From the cell containing the given text, extract its center point as [X, Y] coordinate. 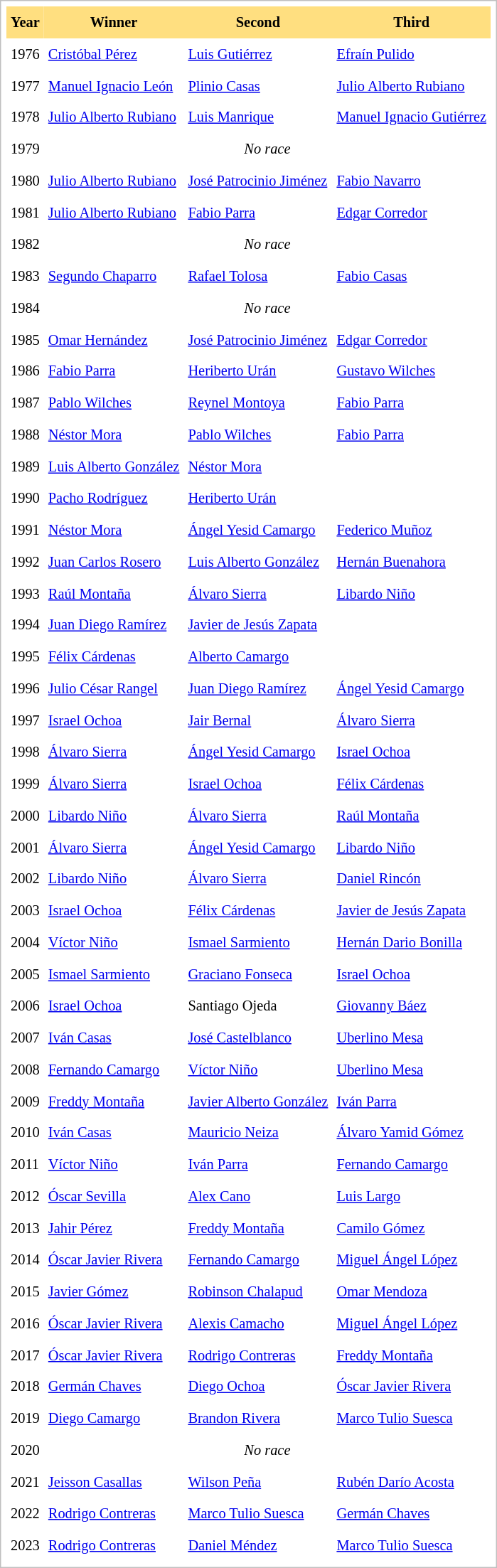
2002 [26, 879]
Diego Camargo [114, 1418]
2017 [26, 1355]
Segundo Chaparro [114, 276]
1987 [26, 402]
Omar Hernández [114, 340]
2015 [26, 1291]
Cristóbal Pérez [114, 54]
1976 [26, 54]
Pacho Rodríguez [114, 498]
1977 [26, 85]
Daniel Méndez [257, 1546]
1993 [26, 593]
1992 [26, 562]
1982 [26, 245]
Julio César Rangel [114, 688]
Alberto Camargo [257, 657]
Efraín Pulido [411, 54]
Jair Bernal [257, 721]
Mauricio Neiza [257, 1134]
Santiago Ojeda [257, 1006]
Manuel Ignacio Gutiérrez [411, 118]
2003 [26, 910]
1994 [26, 626]
2001 [26, 848]
1986 [26, 371]
2006 [26, 1006]
2019 [26, 1418]
Brandon Rivera [257, 1418]
2008 [26, 1070]
Giovanny Báez [411, 1006]
1983 [26, 276]
Reynel Montoya [257, 402]
2009 [26, 1101]
Juan Carlos Rosero [114, 562]
Jeisson Casallas [114, 1482]
1991 [26, 530]
Gustavo Wilches [411, 371]
Wilson Peña [257, 1482]
2010 [26, 1134]
Hernán Buenahora [411, 562]
2007 [26, 1038]
Álvaro Yamid Gómez [411, 1134]
2011 [26, 1165]
Omar Mendoza [411, 1291]
Óscar Sevilla [114, 1196]
Camilo Gómez [411, 1229]
2020 [26, 1451]
2013 [26, 1229]
1979 [26, 149]
Year [26, 23]
Alex Cano [257, 1196]
2014 [26, 1260]
Diego Ochoa [257, 1387]
Third [411, 23]
Javier Alberto González [257, 1101]
1996 [26, 688]
Manuel Ignacio León [114, 85]
Daniel Rincón [411, 879]
2012 [26, 1196]
2023 [26, 1546]
1984 [26, 309]
2005 [26, 974]
1988 [26, 435]
1980 [26, 181]
Luis Largo [411, 1196]
2016 [26, 1324]
Federico Muñoz [411, 530]
1990 [26, 498]
2021 [26, 1482]
2004 [26, 943]
Robinson Chalapud [257, 1291]
1998 [26, 752]
Jahir Pérez [114, 1229]
2022 [26, 1513]
1978 [26, 118]
2018 [26, 1387]
Alexis Camacho [257, 1324]
1985 [26, 340]
José Castelblanco [257, 1038]
Plinio Casas [257, 85]
Fabio Navarro [411, 181]
Luis Gutiérrez [257, 54]
2000 [26, 816]
Hernán Dario Bonilla [411, 943]
1999 [26, 784]
Fabio Casas [411, 276]
1989 [26, 466]
Winner [114, 23]
Rubén Darío Acosta [411, 1482]
1995 [26, 657]
Second [257, 23]
1997 [26, 721]
Javier Gómez [114, 1291]
Luis Manrique [257, 118]
Graciano Fonseca [257, 974]
Rafael Tolosa [257, 276]
1981 [26, 213]
